Capture the cell that displays the provided text and extract its [x, y] central coordinate. 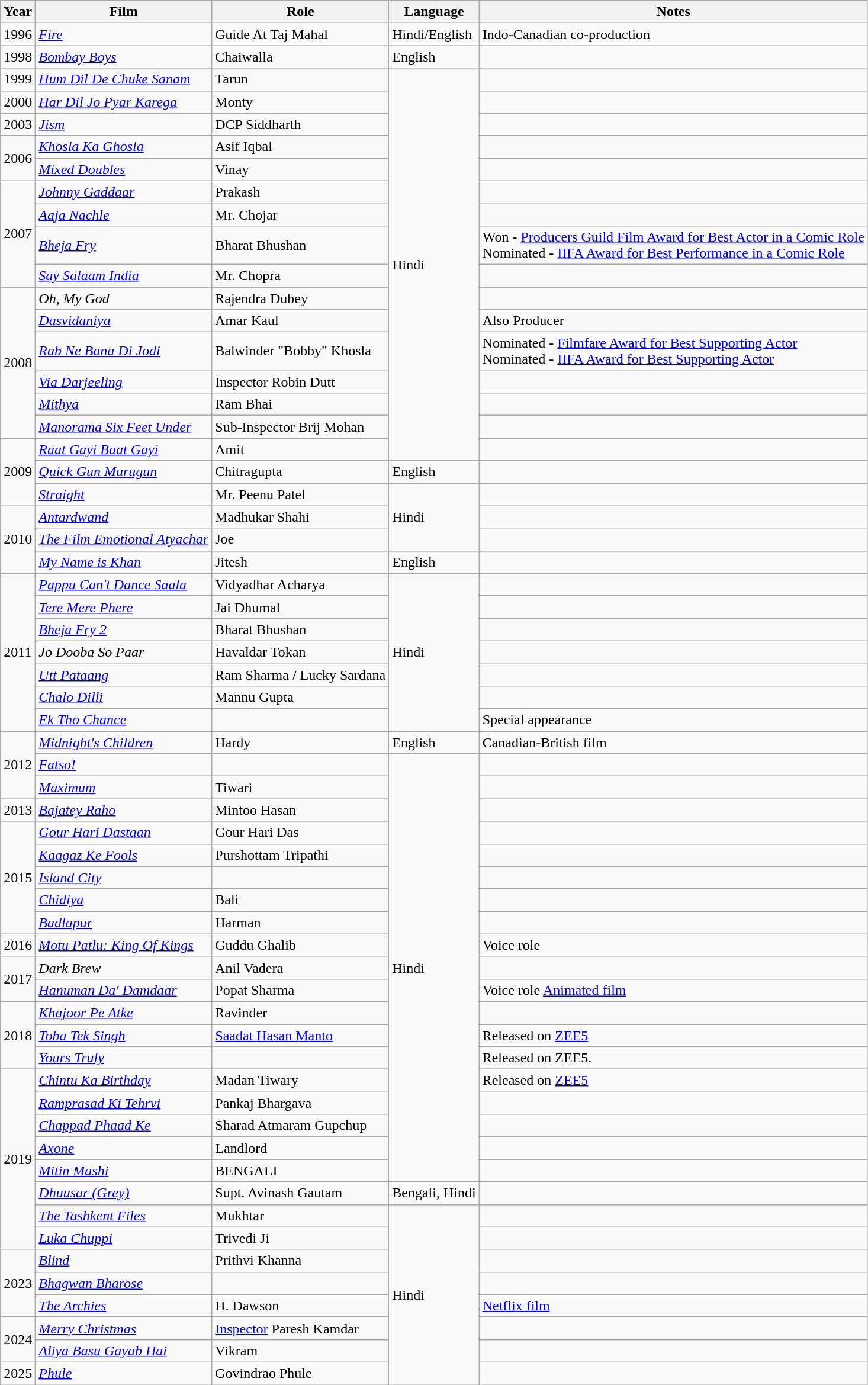
The Film Emotional Atyachar [124, 539]
Dark Brew [124, 968]
Khosla Ka Ghosla [124, 147]
Anil Vadera [301, 968]
My Name is Khan [124, 562]
Pappu Can't Dance Saala [124, 584]
Sharad Atmaram Gupchup [301, 1126]
Hum Dil De Chuke Sanam [124, 79]
Quick Gun Murugun [124, 472]
Also Producer [673, 321]
2012 [18, 765]
Prakash [301, 192]
Gour Hari Dastaan [124, 833]
Chalo Dilli [124, 698]
Asif Iqbal [301, 147]
1996 [18, 34]
BENGALI [301, 1171]
Mr. Chojar [301, 214]
Bombay Boys [124, 57]
Via Darjeeling [124, 382]
Gour Hari Das [301, 833]
Ram Bhai [301, 404]
Chidiya [124, 900]
Aliya Basu Gayab Hai [124, 1351]
Rab Ne Bana Di Jodi [124, 352]
Landlord [301, 1148]
H. Dawson [301, 1306]
Toba Tek Singh [124, 1036]
Johnny Gaddaar [124, 192]
Harman [301, 923]
Hindi/English [434, 34]
Havaldar Tokan [301, 652]
2011 [18, 652]
Trivedi Ji [301, 1238]
Prithvi Khanna [301, 1261]
Guide At Taj Mahal [301, 34]
Tere Mere Phere [124, 607]
Year [18, 12]
Motu Patlu: King Of Kings [124, 945]
Jitesh [301, 562]
2007 [18, 233]
2010 [18, 539]
The Tashkent Files [124, 1216]
Mithya [124, 404]
Role [301, 12]
Balwinder "Bobby" Khosla [301, 352]
Voice role Animated film [673, 990]
Bajatey Raho [124, 810]
2003 [18, 124]
Har Dil Jo Pyar Karega [124, 102]
Amit [301, 449]
Luka Chuppi [124, 1238]
Bheja Fry 2 [124, 629]
2023 [18, 1283]
2024 [18, 1339]
Manorama Six Feet Under [124, 427]
Sub-Inspector Brij Mohan [301, 427]
Hardy [301, 743]
Rajendra Dubey [301, 298]
Island City [124, 878]
Jism [124, 124]
Monty [301, 102]
Dhuusar (Grey) [124, 1193]
Hanuman Da' Damdaar [124, 990]
Midnight's Children [124, 743]
Yours Truly [124, 1058]
2018 [18, 1035]
2000 [18, 102]
Supt. Avinash Gautam [301, 1193]
2006 [18, 158]
Amar Kaul [301, 321]
Tiwari [301, 788]
Badlapur [124, 923]
Chappad Phaad Ke [124, 1126]
Film [124, 12]
Inspector Robin Dutt [301, 382]
DCP Siddharth [301, 124]
Bengali, Hindi [434, 1193]
Mr. Peenu Patel [301, 494]
2013 [18, 810]
Canadian-British film [673, 743]
Ramprasad Ki Tehrvi [124, 1103]
2017 [18, 979]
Blind [124, 1261]
Mr. Chopra [301, 275]
Indo-Canadian co-production [673, 34]
Saadat Hasan Manto [301, 1036]
2025 [18, 1373]
Jo Dooba So Paar [124, 652]
1999 [18, 79]
Special appearance [673, 720]
Vikram [301, 1351]
Inspector Paresh Kamdar [301, 1328]
The Archies [124, 1306]
Voice role [673, 945]
2019 [18, 1159]
2016 [18, 945]
Released on ZEE5. [673, 1058]
Notes [673, 12]
Raat Gayi Baat Gayi [124, 449]
Fatso! [124, 765]
Straight [124, 494]
2015 [18, 878]
Bhagwan Bharose [124, 1283]
Mintoo Hasan [301, 810]
Tarun [301, 79]
Chaiwalla [301, 57]
Mukhtar [301, 1216]
Bheja Fry [124, 245]
2009 [18, 472]
Axone [124, 1148]
Jai Dhumal [301, 607]
1998 [18, 57]
Dasvidaniya [124, 321]
Joe [301, 539]
Fire [124, 34]
Mitin Mashi [124, 1171]
Mannu Gupta [301, 698]
Guddu Ghalib [301, 945]
Oh, My God [124, 298]
Kaagaz Ke Fools [124, 855]
Say Salaam India [124, 275]
Vinay [301, 169]
Won - Producers Guild Film Award for Best Actor in a Comic RoleNominated - IIFA Award for Best Performance in a Comic Role [673, 245]
Pankaj Bhargava [301, 1103]
Purshottam Tripathi [301, 855]
Ravinder [301, 1013]
Popat Sharma [301, 990]
Aaja Nachle [124, 214]
Vidyadhar Acharya [301, 584]
Ek Tho Chance [124, 720]
Nominated - Filmfare Award for Best Supporting ActorNominated - IIFA Award for Best Supporting Actor [673, 352]
2008 [18, 362]
Merry Christmas [124, 1328]
Phule [124, 1373]
Madan Tiwary [301, 1081]
Maximum [124, 788]
Language [434, 12]
Mixed Doubles [124, 169]
Govindrao Phule [301, 1373]
Madhukar Shahi [301, 517]
Chintu Ka Birthday [124, 1081]
Khajoor Pe Atke [124, 1013]
Bali [301, 900]
Utt Pataang [124, 674]
Netflix film [673, 1306]
Chitragupta [301, 472]
Antardwand [124, 517]
Ram Sharma / Lucky Sardana [301, 674]
